Find where the given text appears and provide that cell's center as [x, y] coordinate. 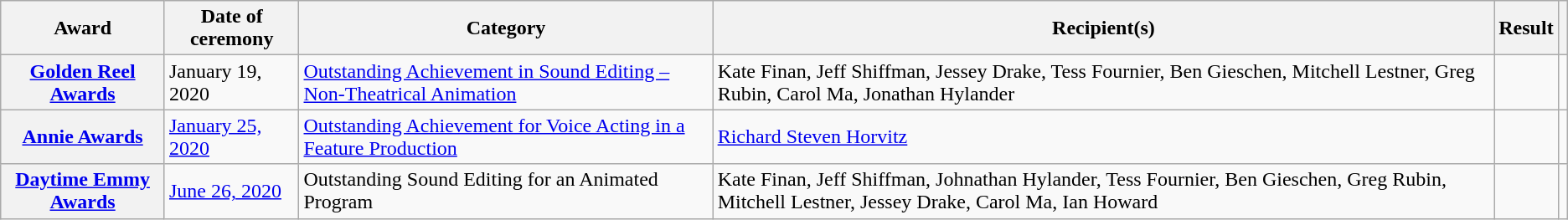
Kate Finan, Jeff Shiffman, Jessey Drake, Tess Fournier, Ben Gieschen, Mitchell Lestner, Greg Rubin, Carol Ma, Jonathan Hylander [1104, 82]
Kate Finan, Jeff Shiffman, Johnathan Hylander, Tess Fournier, Ben Gieschen, Greg Rubin, Mitchell Lestner, Jessey Drake, Carol Ma, Ian Howard [1104, 191]
June 26, 2020 [231, 191]
Outstanding Sound Editing for an Animated Program [506, 191]
Result [1526, 28]
Category [506, 28]
Annie Awards [83, 137]
January 19, 2020 [231, 82]
January 25, 2020 [231, 137]
Daytime Emmy Awards [83, 191]
Date of ceremony [231, 28]
Richard Steven Horvitz [1104, 137]
Award [83, 28]
Golden Reel Awards [83, 82]
Outstanding Achievement for Voice Acting in a Feature Production [506, 137]
Recipient(s) [1104, 28]
Outstanding Achievement in Sound Editing – Non-Theatrical Animation [506, 82]
